Capture the cell that displays the provided text and extract its (x, y) central coordinate. 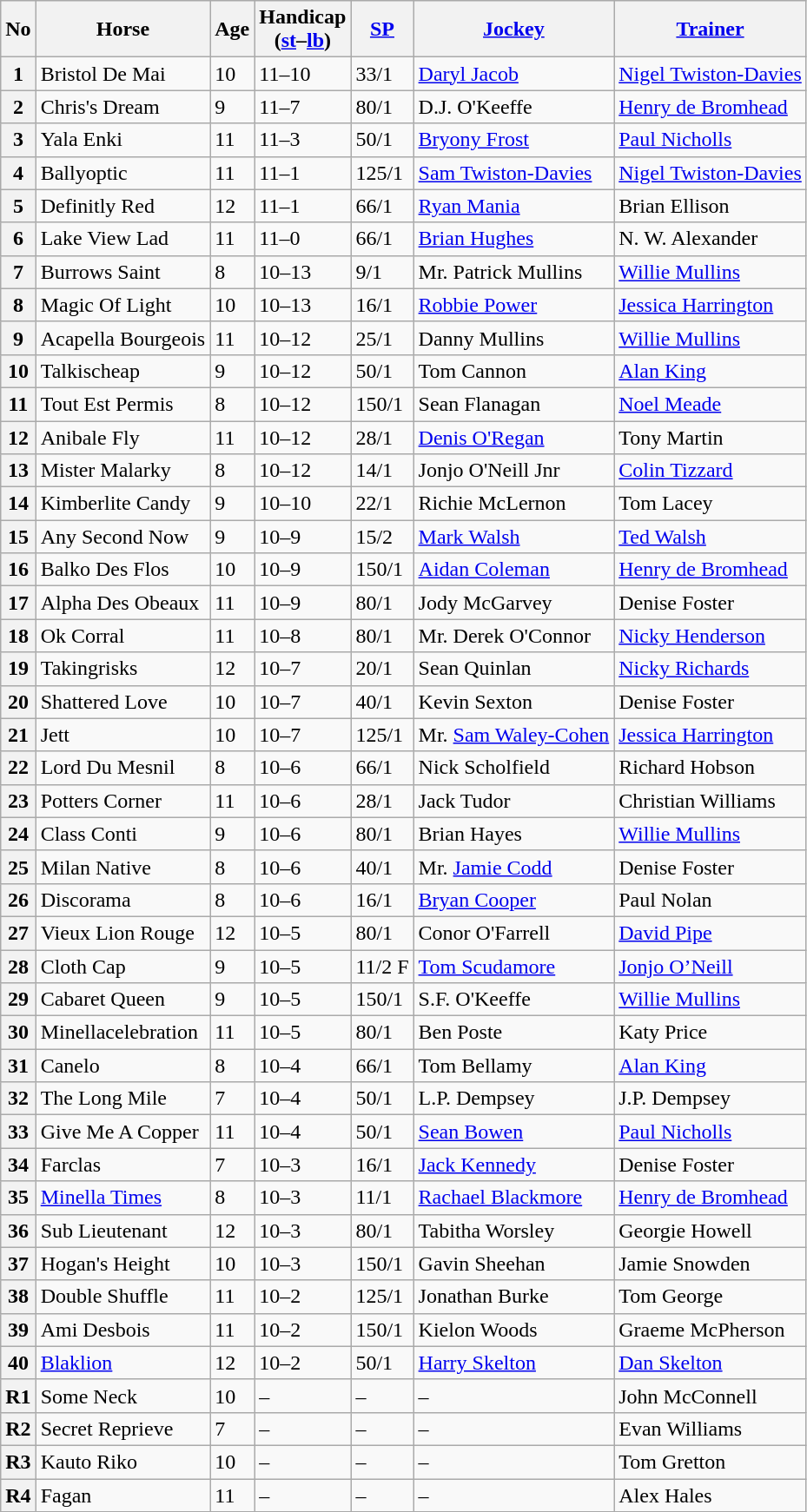
28 (18, 967)
Ami Desbois (123, 1330)
33/1 (382, 74)
18 (18, 636)
22/1 (382, 504)
Jockey (514, 30)
9/1 (382, 272)
Tom George (711, 1297)
Minellacelebration (123, 1033)
Sean Flanagan (514, 404)
11–3 (302, 140)
Bryony Frost (514, 140)
Handicap(st–lb) (302, 30)
Ok Corral (123, 636)
SP (382, 30)
Sam Twiston-Davies (514, 173)
Denis O'Regan (514, 437)
Tabitha Worsley (514, 1231)
Georgie Howell (711, 1231)
Vieux Lion Rouge (123, 933)
1 (18, 74)
23 (18, 801)
Jack Kennedy (514, 1165)
Noel Meade (711, 404)
Alex Hales (711, 1495)
Trainer (711, 30)
Lord Du Mesnil (123, 768)
Nicky Henderson (711, 636)
Harry Skelton (514, 1363)
Nicky Richards (711, 669)
R2 (18, 1429)
Cabaret Queen (123, 1000)
Double Shuffle (123, 1297)
Jack Tudor (514, 801)
Tout Est Permis (123, 404)
Fagan (123, 1495)
Evan Williams (711, 1429)
Ballyoptic (123, 173)
Sub Lieutenant (123, 1231)
No (18, 30)
33 (18, 1132)
Lake View Lad (123, 239)
Shattered Love (123, 702)
Definitly Red (123, 206)
L.P. Dempsey (514, 1099)
S.F. O'Keeffe (514, 1000)
Mr. Derek O'Connor (514, 636)
Horse (123, 30)
Brian Hayes (514, 834)
Kielon Woods (514, 1330)
J.P. Dempsey (711, 1099)
Aidan Coleman (514, 570)
Give Me A Copper (123, 1132)
3 (18, 140)
Kimberlite Candy (123, 504)
11/1 (382, 1198)
27 (18, 933)
Canelo (123, 1066)
38 (18, 1297)
The Long Mile (123, 1099)
17 (18, 603)
Jett (123, 735)
Sean Quinlan (514, 669)
4 (18, 173)
32 (18, 1099)
Daryl Jacob (514, 74)
Yala Enki (123, 140)
Christian Williams (711, 801)
19 (18, 669)
Nick Scholfield (514, 768)
Potters Corner (123, 801)
13 (18, 471)
Blaklion (123, 1363)
Chris's Dream (123, 107)
39 (18, 1330)
Discorama (123, 900)
Magic Of Light (123, 305)
Talkischeap (123, 371)
Cloth Cap (123, 967)
Jody McGarvey (514, 603)
11–0 (302, 239)
Colin Tizzard (711, 471)
Brian Ellison (711, 206)
36 (18, 1231)
Ben Poste (514, 1033)
2 (18, 107)
Tom Bellamy (514, 1066)
11–10 (302, 74)
Kauto Riko (123, 1462)
Jonjo O’Neill (711, 967)
Takingrisks (123, 669)
20 (18, 702)
15/2 (382, 537)
Mr. Sam Waley-Cohen (514, 735)
35 (18, 1198)
40 (18, 1363)
Sean Bowen (514, 1132)
N. W. Alexander (711, 239)
Tony Martin (711, 437)
Jonjo O'Neill Jnr (514, 471)
6 (18, 239)
20/1 (382, 669)
Secret Reprieve (123, 1429)
Jonathan Burke (514, 1297)
Tom Cannon (514, 371)
Ryan Mania (514, 206)
24 (18, 834)
Minella Times (123, 1198)
16 (18, 570)
Mr. Patrick Mullins (514, 272)
10–10 (302, 504)
14 (18, 504)
Tom Gretton (711, 1462)
Graeme McPherson (711, 1330)
22 (18, 768)
34 (18, 1165)
Class Conti (123, 834)
21 (18, 735)
Alpha Des Obeaux (123, 603)
Any Second Now (123, 537)
31 (18, 1066)
Acapella Bourgeois (123, 338)
29 (18, 1000)
11–7 (302, 107)
15 (18, 537)
Mister Malarky (123, 471)
Katy Price (711, 1033)
R4 (18, 1495)
30 (18, 1033)
David Pipe (711, 933)
Ted Walsh (711, 537)
Some Neck (123, 1396)
Richie McLernon (514, 504)
14/1 (382, 471)
Hogan's Height (123, 1264)
26 (18, 900)
Jamie Snowden (711, 1264)
Bryan Cooper (514, 900)
25 (18, 867)
Milan Native (123, 867)
John McConnell (711, 1396)
Robbie Power (514, 305)
Conor O'Farrell (514, 933)
Kevin Sexton (514, 702)
5 (18, 206)
Burrows Saint (123, 272)
D.J. O'Keeffe (514, 107)
10–8 (302, 636)
25/1 (382, 338)
Gavin Sheehan (514, 1264)
Age (233, 30)
Richard Hobson (711, 768)
11/2 F (382, 967)
Tom Lacey (711, 504)
R1 (18, 1396)
Mr. Jamie Codd (514, 867)
Paul Nolan (711, 900)
Rachael Blackmore (514, 1198)
Balko Des Flos (123, 570)
Tom Scudamore (514, 967)
Mark Walsh (514, 537)
Farclas (123, 1165)
Brian Hughes (514, 239)
Danny Mullins (514, 338)
Bristol De Mai (123, 74)
Anibale Fly (123, 437)
37 (18, 1264)
Dan Skelton (711, 1363)
R3 (18, 1462)
